Locate the cell with the specified text and output its [x, y] center coordinate. 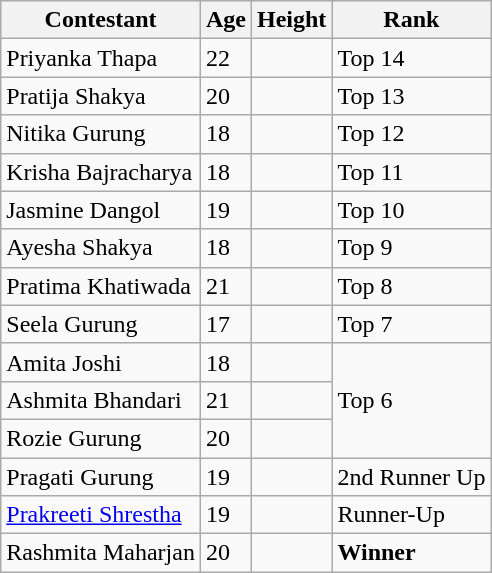
Pratima Khatiwada [101, 286]
2nd Runner Up [412, 477]
Age [226, 20]
17 [226, 324]
Seela Gurung [101, 324]
Top 14 [412, 58]
Top 8 [412, 286]
Ayesha Shakya [101, 248]
Rank [412, 20]
Contestant [101, 20]
Top 12 [412, 134]
Runner-Up [412, 515]
Top 6 [412, 400]
Krisha Bajracharya [101, 172]
Prakreeti Shrestha [101, 515]
Height [291, 20]
Top 11 [412, 172]
Jasmine Dangol [101, 210]
Priyanka Thapa [101, 58]
Top 10 [412, 210]
Nitika Gurung [101, 134]
Top 13 [412, 96]
Pragati Gurung [101, 477]
Ashmita Bhandari [101, 400]
Winner [412, 553]
Top 7 [412, 324]
Rozie Gurung [101, 438]
Rashmita Maharjan [101, 553]
Top 9 [412, 248]
22 [226, 58]
Pratija Shakya [101, 96]
Amita Joshi [101, 362]
